For the text-containing cell, return its midpoint in [x, y] coordinate format. 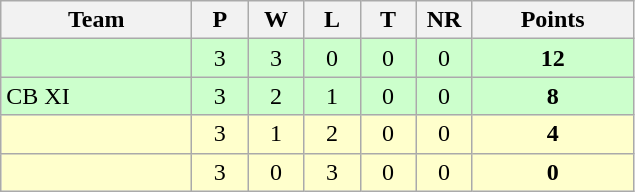
4 [552, 134]
L [332, 20]
12 [552, 58]
P [220, 20]
Team [96, 20]
T [388, 20]
8 [552, 96]
Points [552, 20]
W [276, 20]
NR [444, 20]
CB XI [96, 96]
